Provide the (X, Y) coordinate of the cell's center where the given text is located.  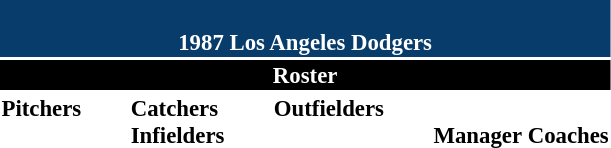
Roster (305, 75)
1987 Los Angeles Dodgers (305, 28)
